Search for the cell housing the specified text and yield its (x, y) center coordinate. 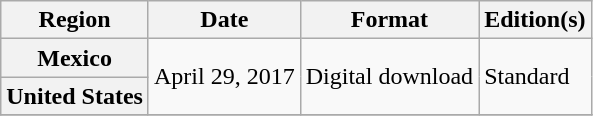
Digital download (389, 77)
Region (75, 20)
Date (224, 20)
United States (75, 96)
Edition(s) (535, 20)
April 29, 2017 (224, 77)
Format (389, 20)
Mexico (75, 58)
Standard (535, 77)
